Return the [X, Y] coordinate for the center point of the cell that contains the specified text.  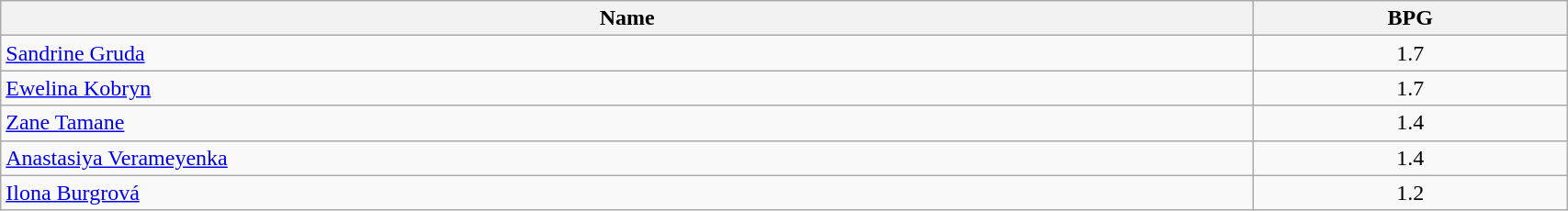
Ewelina Kobryn [627, 88]
Anastasiya Verameyenka [627, 158]
1.2 [1411, 193]
BPG [1411, 18]
Zane Tamane [627, 123]
Name [627, 18]
Ilona Burgrová [627, 193]
Sandrine Gruda [627, 53]
